Detect which cell encompasses the target text, then output its [X, Y] center coordinate. 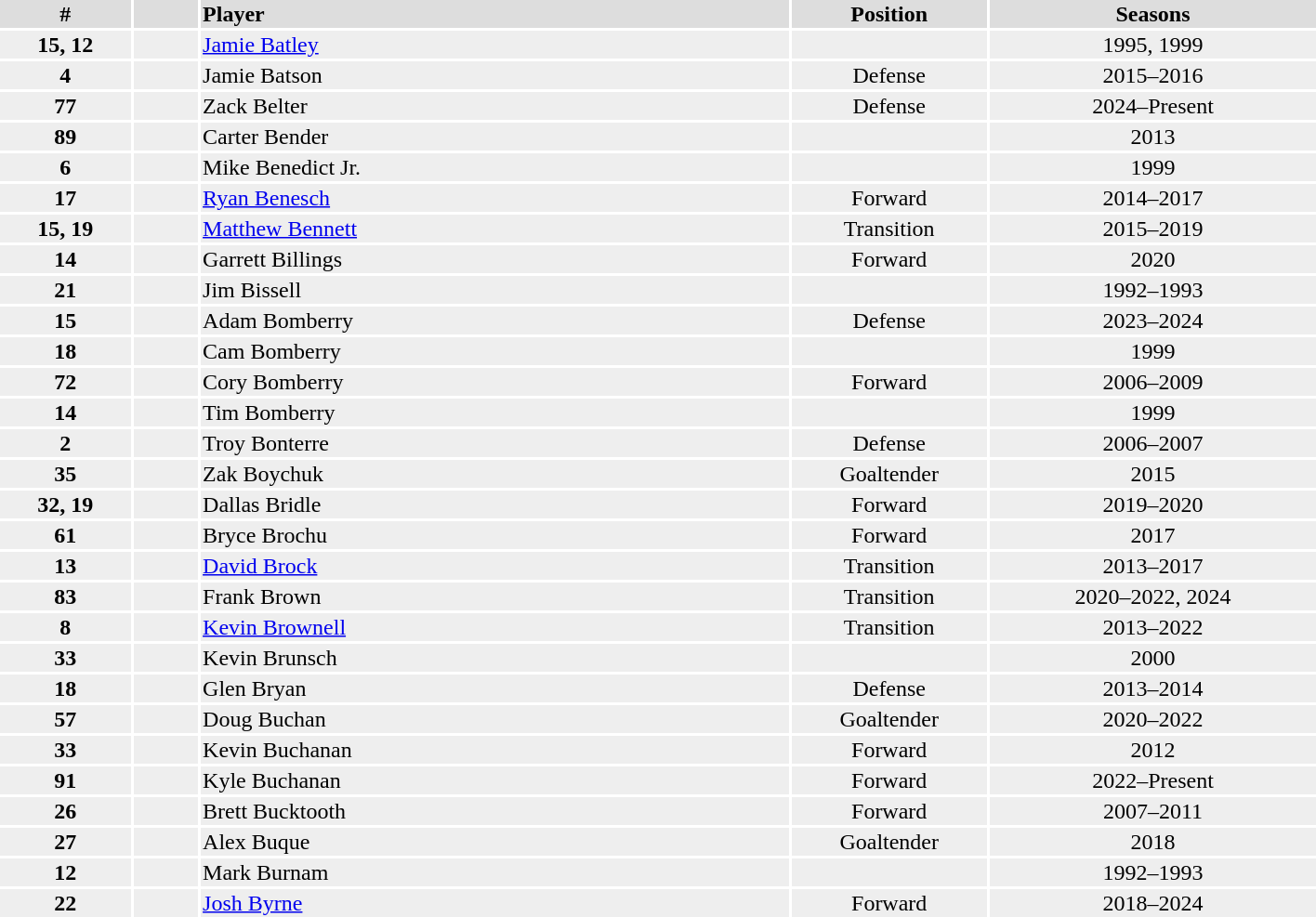
# [65, 14]
Kevin Brunsch [495, 658]
2015 [1152, 474]
2006–2007 [1152, 443]
2023–2024 [1152, 321]
Zack Belter [495, 106]
2 [65, 443]
Player [495, 14]
Bryce Brochu [495, 535]
Matthew Bennett [495, 229]
17 [65, 198]
Garrett Billings [495, 259]
2020–2022, 2024 [1152, 596]
Jamie Batley [495, 45]
89 [65, 137]
83 [65, 596]
Kyle Buchanan [495, 780]
4 [65, 75]
Position [888, 14]
Jim Bissell [495, 290]
Mike Benedict Jr. [495, 167]
27 [65, 842]
David Brock [495, 566]
Doug Buchan [495, 719]
Kevin Brownell [495, 627]
2013–2017 [1152, 566]
22 [65, 903]
2019–2020 [1152, 504]
Troy Bonterre [495, 443]
15, 12 [65, 45]
61 [65, 535]
Tim Bomberry [495, 413]
2014–2017 [1152, 198]
Dallas Bridle [495, 504]
Mark Burnam [495, 872]
Seasons [1152, 14]
2006–2009 [1152, 382]
2015–2016 [1152, 75]
57 [65, 719]
35 [65, 474]
15 [65, 321]
Zak Boychuk [495, 474]
6 [65, 167]
72 [65, 382]
Ryan Benesch [495, 198]
Adam Bomberry [495, 321]
2013–2014 [1152, 688]
2015–2019 [1152, 229]
1995, 1999 [1152, 45]
Cam Bomberry [495, 351]
2018 [1152, 842]
2022–Present [1152, 780]
2020 [1152, 259]
2012 [1152, 750]
2013 [1152, 137]
2017 [1152, 535]
26 [65, 811]
2007–2011 [1152, 811]
Josh Byrne [495, 903]
Glen Bryan [495, 688]
Alex Buque [495, 842]
2000 [1152, 658]
13 [65, 566]
12 [65, 872]
2024–Present [1152, 106]
77 [65, 106]
Jamie Batson [495, 75]
32, 19 [65, 504]
Kevin Buchanan [495, 750]
Cory Bomberry [495, 382]
2013–2022 [1152, 627]
21 [65, 290]
Frank Brown [495, 596]
91 [65, 780]
2020–2022 [1152, 719]
15, 19 [65, 229]
2018–2024 [1152, 903]
Brett Bucktooth [495, 811]
8 [65, 627]
Carter Bender [495, 137]
